Locate the cell with the specified text and output its (X, Y) center coordinate. 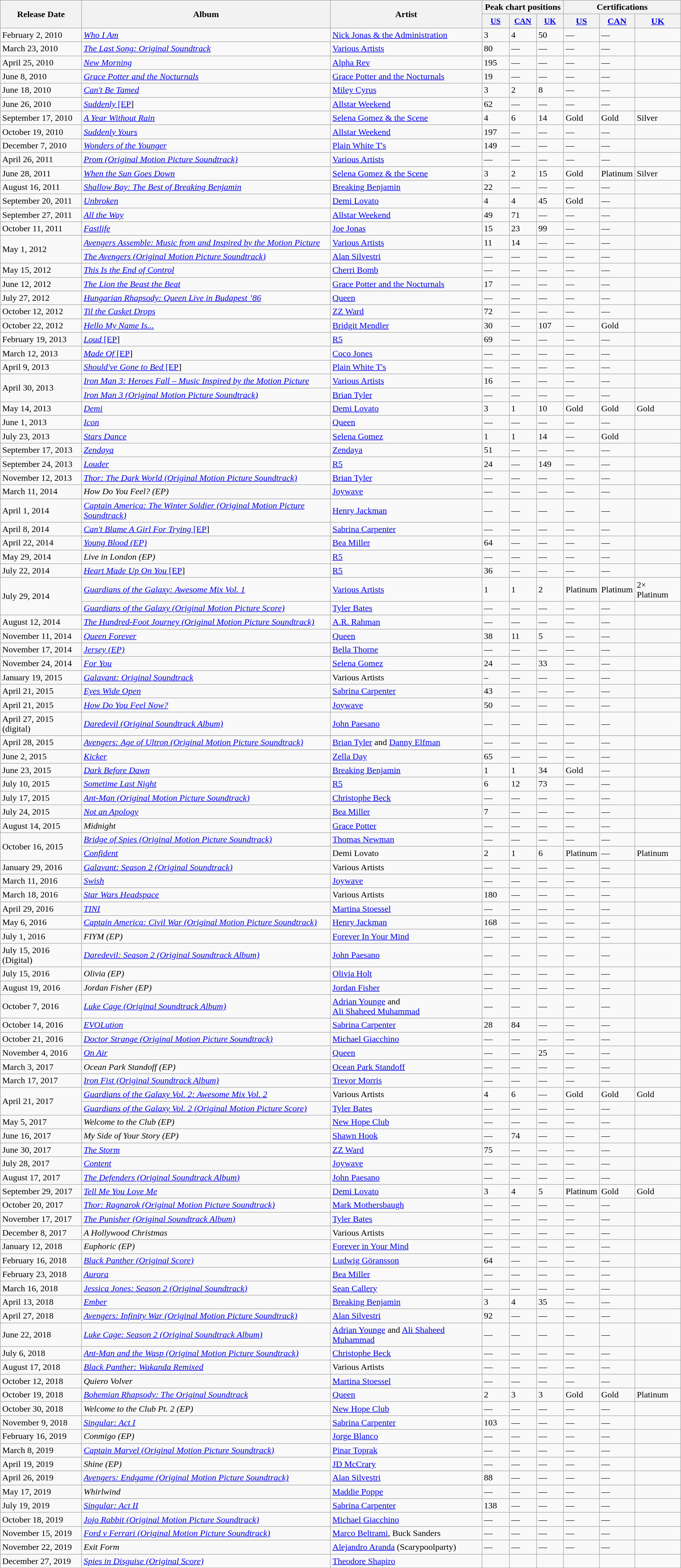
May 14, 2013 (41, 409)
April 26, 2019 (41, 1478)
Confident (206, 853)
Grace Potter (406, 825)
Black Panther (Original Score) (206, 1260)
November 22, 2019 (41, 1547)
195 (495, 63)
March 11, 2016 (41, 881)
June 30, 2017 (41, 1150)
October 11, 2011 (41, 229)
Young Blood (EP) (206, 543)
Sean Callery (406, 1288)
Exit Form (206, 1547)
Sometime Last Night (206, 784)
November 4, 2016 (41, 1053)
Maddie Poppe (406, 1492)
Theodore Shapiro (406, 1561)
July 19, 2019 (41, 1505)
August 17, 2018 (41, 1367)
99 (550, 229)
The Hundred-Foot Journey (Original Motion Picture Soundtrack) (206, 622)
October 16, 2015 (41, 846)
Til the Casket Drops (206, 312)
April 29, 2016 (41, 909)
The Storm (206, 1150)
Galavant: Original Soundtrack (206, 677)
September 24, 2013 (41, 464)
Bella Thorne (406, 650)
197 (495, 132)
2× Platinum (658, 589)
April 1, 2014 (41, 511)
April 30, 2013 (41, 388)
Shine (EP) (206, 1464)
88 (495, 1478)
72 (495, 312)
July 24, 2015 (41, 812)
Jordan Fisher (406, 988)
Ocean Park Standoff (EP) (206, 1067)
July 10, 2015 (41, 784)
October 7, 2016 (41, 1007)
Miley Cyrus (406, 90)
7 (495, 812)
JD McCrary (406, 1464)
How Do You Feel? (EP) (206, 492)
Jorge Blanco (406, 1436)
December 27, 2019 (41, 1561)
October 12, 2018 (41, 1381)
FIYM (EP) (206, 936)
Thor: The Dark World (Original Motion Picture Soundtrack) (206, 478)
March 23, 2010 (41, 49)
April 27, 2018 (41, 1316)
Hello My Name Is... (206, 325)
Louder (206, 464)
Unbroken (206, 201)
Content (206, 1164)
34 (550, 770)
Marco Beltrami, Buck Sanders (406, 1533)
August 17, 2017 (41, 1177)
June 22, 2018 (41, 1335)
45 (550, 201)
Ant-Man and the Wasp (Original Motion Picture Soundtrack) (206, 1353)
April 25, 2010 (41, 63)
103 (495, 1423)
November 11, 2014 (41, 636)
Iron Fist (Original Soundtrack Album) (206, 1080)
84 (523, 1025)
November 24, 2014 (41, 664)
Ocean Park Standoff (406, 1067)
73 (550, 784)
Prom (Original Motion Picture Soundtrack) (206, 159)
Singular: Act II (206, 1505)
Welcome to the Club (EP) (206, 1122)
August 12, 2014 (41, 622)
Brian Tyler and Danny Elfman (406, 743)
Tell Me You Love Me (206, 1191)
The Defenders (Original Soundtrack Album) (206, 1177)
June 8, 2010 (41, 76)
May 5, 2017 (41, 1122)
Fastlife (206, 229)
Forever In Your Mind (406, 936)
January 29, 2016 (41, 867)
July 15, 2016 (41, 974)
April 26, 2011 (41, 159)
Zella Day (406, 756)
Euphoric (EP) (206, 1247)
September 27, 2011 (41, 215)
Wonders of the Younger (206, 145)
Whirlwind (206, 1492)
June 26, 2010 (41, 104)
65 (495, 756)
38 (495, 636)
June 16, 2017 (41, 1136)
Album (206, 14)
23 (523, 229)
Captain Marvel (Original Motion Picture Soundtrack) (206, 1450)
Alpha Rev (406, 63)
February 23, 2018 (41, 1274)
For You (206, 664)
October 14, 2016 (41, 1025)
July 17, 2015 (41, 798)
Captain America: The Winter Soldier (Original Motion Picture Soundtrack) (206, 511)
Black Panther: Wakanda Remixed (206, 1367)
Kicker (206, 756)
October 20, 2017 (41, 1205)
30 (495, 325)
Demi (206, 409)
Coco Jones (406, 353)
180 (495, 895)
Galavant: Season 2 (Original Soundtrack) (206, 867)
Mark Mothersbaugh (406, 1205)
September 17, 2010 (41, 118)
Welcome to the Club Pt. 2 (EP) (206, 1409)
Suddenly [EP] (206, 104)
168 (495, 923)
10 (550, 409)
Jojo Rabbit (Original Motion Picture Soundtrack) (206, 1519)
Guardians of the Galaxy Vol. 2: Awesome Mix Vol. 2 (206, 1094)
November 17, 2017 (41, 1219)
July 23, 2013 (41, 436)
June 18, 2010 (41, 90)
January 19, 2015 (41, 677)
March 12, 2013 (41, 353)
Cherri Bomb (406, 270)
When the Sun Goes Down (206, 173)
Avengers: Infinity War (Original Motion Picture Soundtrack) (206, 1316)
Iron Man 3: Heroes Fall – Music Inspired by the Motion Picture (206, 381)
November 9, 2018 (41, 1423)
May 17, 2019 (41, 1492)
Made Of [EP] (206, 353)
June 2, 2015 (41, 756)
Daredevil (Original Soundtrack Album) (206, 724)
Ant-Man (Original Motion Picture Soundtrack) (206, 798)
April 9, 2013 (41, 367)
69 (495, 339)
36 (495, 571)
A.R. Rahman (406, 622)
Peak chart positions (523, 7)
Daredevil: Season 2 (Original Soundtrack Album) (206, 955)
June 28, 2011 (41, 173)
51 (495, 450)
TINI (206, 909)
33 (550, 664)
April 19, 2019 (41, 1464)
June 12, 2012 (41, 284)
July 22, 2014 (41, 571)
September 20, 2011 (41, 201)
May 1, 2012 (41, 249)
Swish (206, 881)
92 (495, 1316)
February 2, 2010 (41, 35)
Pinar Toprak (406, 1450)
Avengers: Age of Ultron (Original Motion Picture Soundtrack) (206, 743)
Luke Cage: Season 2 (Original Soundtrack Album) (206, 1335)
My Side of Your Story (EP) (206, 1136)
Spies in Disguise (Original Score) (206, 1561)
– (495, 677)
Release Date (41, 14)
November 17, 2014 (41, 650)
July 27, 2012 (41, 298)
Live in London (EP) (206, 557)
Bridge of Spies (Original Motion Picture Soundtrack) (206, 839)
25 (550, 1053)
Olivia Holt (406, 974)
Eyes Wide Open (206, 691)
New Morning (206, 63)
July 1, 2016 (41, 936)
August 16, 2011 (41, 187)
April 22, 2014 (41, 543)
Star Wars Headspace (206, 895)
28 (495, 1025)
How Do You Feel Now? (206, 705)
April 8, 2014 (41, 529)
February 16, 2019 (41, 1436)
Hungarian Rhapsody: Queen Live in Budapest ’86 (206, 298)
December 7, 2010 (41, 145)
Jessica Jones: Season 2 (Original Soundtrack) (206, 1288)
May 6, 2016 (41, 923)
The Punisher (Original Soundtrack Album) (206, 1219)
The Last Song: Original Soundtrack (206, 49)
138 (495, 1505)
March 3, 2017 (41, 1067)
Stars Dance (206, 436)
June 23, 2015 (41, 770)
Luke Cage (Original Soundtrack Album) (206, 1007)
62 (495, 104)
April 13, 2018 (41, 1302)
12 (523, 784)
107 (550, 325)
Jordan Fisher (EP) (206, 988)
22 (495, 187)
March 17, 2017 (41, 1080)
June 1, 2013 (41, 423)
October 19, 2018 (41, 1395)
October 21, 2016 (41, 1039)
A Hollywood Christmas (206, 1233)
Loud [EP] (206, 339)
April 28, 2015 (41, 743)
All the Way (206, 215)
80 (495, 49)
Artist (406, 14)
November 15, 2019 (41, 1533)
Shallow Bay: The Best of Breaking Benjamin (206, 187)
Jersey (EP) (206, 650)
The Avengers (Original Motion Picture Soundtrack) (206, 256)
July 28, 2017 (41, 1164)
Heart Made Up On You [EP] (206, 571)
75 (495, 1150)
Bohemian Rhapsody: The Original Soundtrack (206, 1395)
8 (550, 90)
Quiero Volver (206, 1381)
March 18, 2016 (41, 895)
49 (495, 215)
October 19, 2010 (41, 132)
Conmigo (EP) (206, 1436)
17 (495, 284)
November 12, 2013 (41, 478)
Shawn Hook (406, 1136)
Suddenly Yours (206, 132)
Who I Am (206, 35)
Aurora (206, 1274)
April 27, 2015 (digital) (41, 724)
March 8, 2019 (41, 1450)
August 19, 2016 (41, 988)
Thomas Newman (406, 839)
May 15, 2012 (41, 270)
October 18, 2019 (41, 1519)
Forever in Your Mind (406, 1247)
April 21, 2017 (41, 1101)
Ember (206, 1302)
43 (495, 691)
Avengers Assemble: Music from and Inspired by the Motion Picture (206, 243)
Can't Blame A Girl For Trying [EP] (206, 529)
Ford v Ferrari (Original Motion Picture Soundtrack) (206, 1533)
March 16, 2018 (41, 1288)
July 29, 2014 (41, 596)
19 (495, 76)
July 6, 2018 (41, 1353)
Guardians of the Galaxy: Awesome Mix Vol. 1 (206, 589)
Olivia (EP) (206, 974)
Captain America: Civil War (Original Motion Picture Soundtrack) (206, 923)
Guardians of the Galaxy Vol. 2 (Original Motion Picture Score) (206, 1108)
A Year Without Rain (206, 118)
January 12, 2018 (41, 1247)
February 19, 2013 (41, 339)
On Air (206, 1053)
Bridgit Mendler (406, 325)
December 8, 2017 (41, 1233)
Can't Be Tamed (206, 90)
Thor: Ragnarok (Original Motion Picture Soundtrack) (206, 1205)
September 29, 2017 (41, 1191)
Midnight (206, 825)
Not an Apology (206, 812)
Queen Forever (206, 636)
Joe Jonas (406, 229)
Certifications (622, 7)
Singular: Act I (206, 1423)
Icon (206, 423)
Should've Gone to Bed [EP] (206, 367)
October 22, 2012 (41, 325)
October 30, 2018 (41, 1409)
35 (550, 1302)
September 17, 2013 (41, 450)
August 14, 2015 (41, 825)
Trevor Morris (406, 1080)
The Lion the Beast the Beat (206, 284)
Guardians of the Galaxy (Original Motion Picture Score) (206, 608)
March 11, 2014 (41, 492)
16 (495, 381)
October 12, 2012 (41, 312)
February 16, 2018 (41, 1260)
EVOLution (206, 1025)
Alejandro Aranda (Scarypoolparty) (406, 1547)
Nick Jonas & the Administration (406, 35)
This Is the End of Control (206, 270)
Avengers: Endgame (Original Motion Picture Soundtrack) (206, 1478)
74 (523, 1136)
Doctor Strange (Original Motion Picture Soundtrack) (206, 1039)
Iron Man 3 (Original Motion Picture Soundtrack) (206, 395)
Ludwig Göransson (406, 1260)
Adrian Younge andAli Shaheed Muhammad (406, 1007)
May 29, 2014 (41, 557)
Adrian Younge and Ali Shaheed Muhammad (406, 1335)
July 15, 2016 (Digital) (41, 955)
71 (523, 215)
Dark Before Dawn (206, 770)
